Output the [X, Y] coordinate of the center of the cell containing the given text.  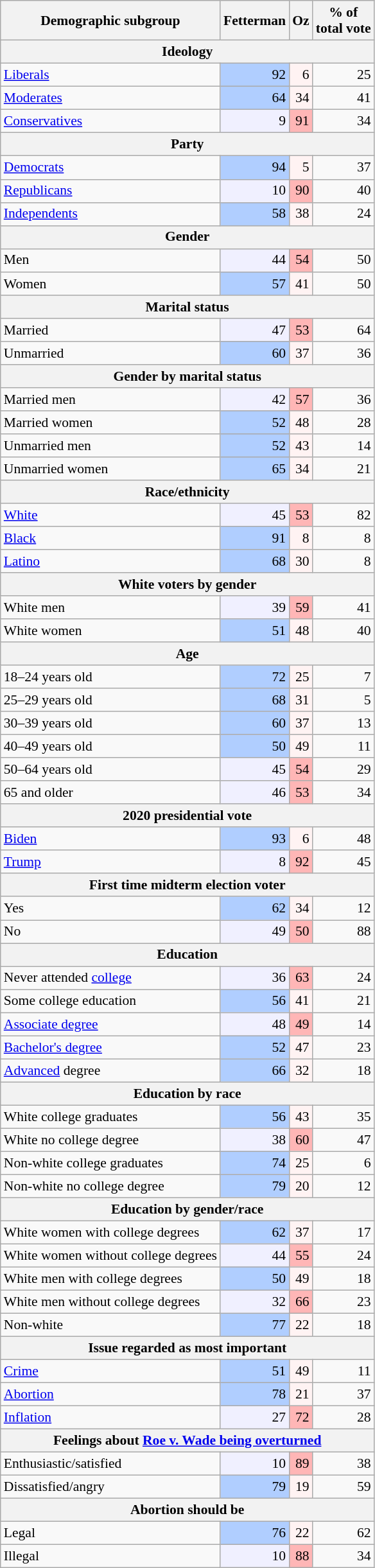
Fetterman [254, 21]
65 and older [110, 793]
65 [254, 469]
Trump [110, 862]
Never attended college [110, 978]
White no college degree [110, 1140]
42 [254, 399]
Education by race [187, 1093]
29 [344, 770]
63 [301, 978]
Yes [110, 909]
Biden [110, 839]
Latino [110, 561]
31 [301, 700]
Republicans [110, 191]
Non-white college graduates [110, 1163]
Non-white [110, 1325]
Party [187, 144]
76 [254, 1533]
39 [254, 607]
Inflation [110, 1418]
7 [344, 677]
Age [187, 654]
White women with college degrees [110, 1233]
20 [301, 1186]
Education by gender/race [187, 1209]
17 [344, 1233]
Illegal [110, 1556]
Liberals [110, 75]
Unmarried [110, 353]
Women [110, 284]
Abortion [110, 1395]
77 [254, 1325]
50–64 years old [110, 770]
White men with college degrees [110, 1279]
Gender by marital status [187, 376]
White [110, 515]
30–39 years old [110, 723]
9 [254, 121]
% oftotal vote [344, 21]
No [110, 932]
Ideology [187, 52]
Advanced degree [110, 1070]
Conservatives [110, 121]
Oz [301, 21]
Dissatisfied/angry [110, 1487]
Democrats [110, 168]
Some college education [110, 1001]
Crime [110, 1372]
58 [254, 214]
89 [301, 1464]
Unmarried men [110, 446]
55 [301, 1256]
82 [344, 515]
Legal [110, 1533]
Married men [110, 399]
19 [301, 1487]
Unmarried women [110, 469]
90 [301, 191]
White men [110, 607]
Abortion should be [187, 1510]
White voters by gender [187, 584]
Non-white no college degree [110, 1186]
Moderates [110, 98]
35 [344, 1117]
Issue regarded as most important [187, 1348]
13 [344, 723]
Race/ethnicity [187, 492]
94 [254, 168]
30 [301, 561]
Gender [187, 237]
Associate degree [110, 1024]
Married [110, 330]
First time midterm election voter [187, 885]
White women without college degrees [110, 1256]
White women [110, 631]
46 [254, 793]
18–24 years old [110, 677]
74 [254, 1163]
93 [254, 839]
78 [254, 1395]
2020 presidential vote [187, 816]
Bachelor's degree [110, 1047]
Married women [110, 422]
Independents [110, 214]
Men [110, 261]
25–29 years old [110, 700]
Demographic subgroup [110, 21]
40–49 years old [110, 747]
White college graduates [110, 1117]
Marital status [187, 307]
White men without college degrees [110, 1302]
27 [254, 1418]
Black [110, 538]
Education [187, 955]
Feelings about Roe v. Wade being overturned [187, 1441]
Enthusiastic/satisfied [110, 1464]
